Determine the [X, Y] coordinate at the center of the cell enclosing the given text.  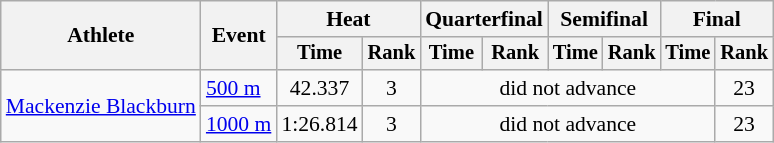
1:26.814 [319, 124]
Quarterfinal [484, 19]
Event [238, 36]
42.337 [319, 88]
Semifinal [604, 19]
Athlete [101, 36]
Final [716, 19]
Heat [348, 19]
Mackenzie Blackburn [101, 106]
1000 m [238, 124]
500 m [238, 88]
